Detect which cell encompasses the target text, then output its [x, y] center coordinate. 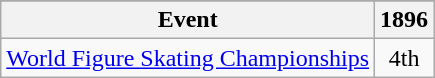
1896 [404, 20]
4th [404, 58]
World Figure Skating Championships [188, 58]
Event [188, 20]
